From the cell containing the given text, extract its center point as (x, y) coordinate. 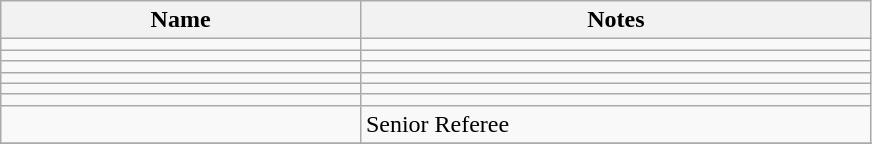
Notes (616, 20)
Senior Referee (616, 124)
Name (181, 20)
